Scan for the cell matching the given text and deliver its [X, Y] coordinate at center. 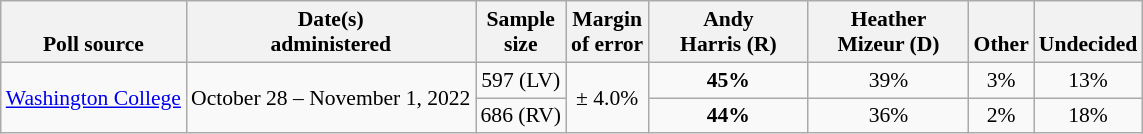
597 (LV) [522, 80]
13% [1088, 80]
2% [1002, 116]
44% [728, 116]
Poll source [94, 32]
36% [888, 116]
686 (RV) [522, 116]
HeatherMizeur (D) [888, 32]
18% [1088, 116]
39% [888, 80]
Other [1002, 32]
3% [1002, 80]
AndyHarris (R) [728, 32]
Washington College [94, 98]
Undecided [1088, 32]
± 4.0% [607, 98]
45% [728, 80]
October 28 – November 1, 2022 [331, 98]
Date(s)administered [331, 32]
Marginof error [607, 32]
Samplesize [522, 32]
